From the cell containing the given text, extract its center point as [x, y] coordinate. 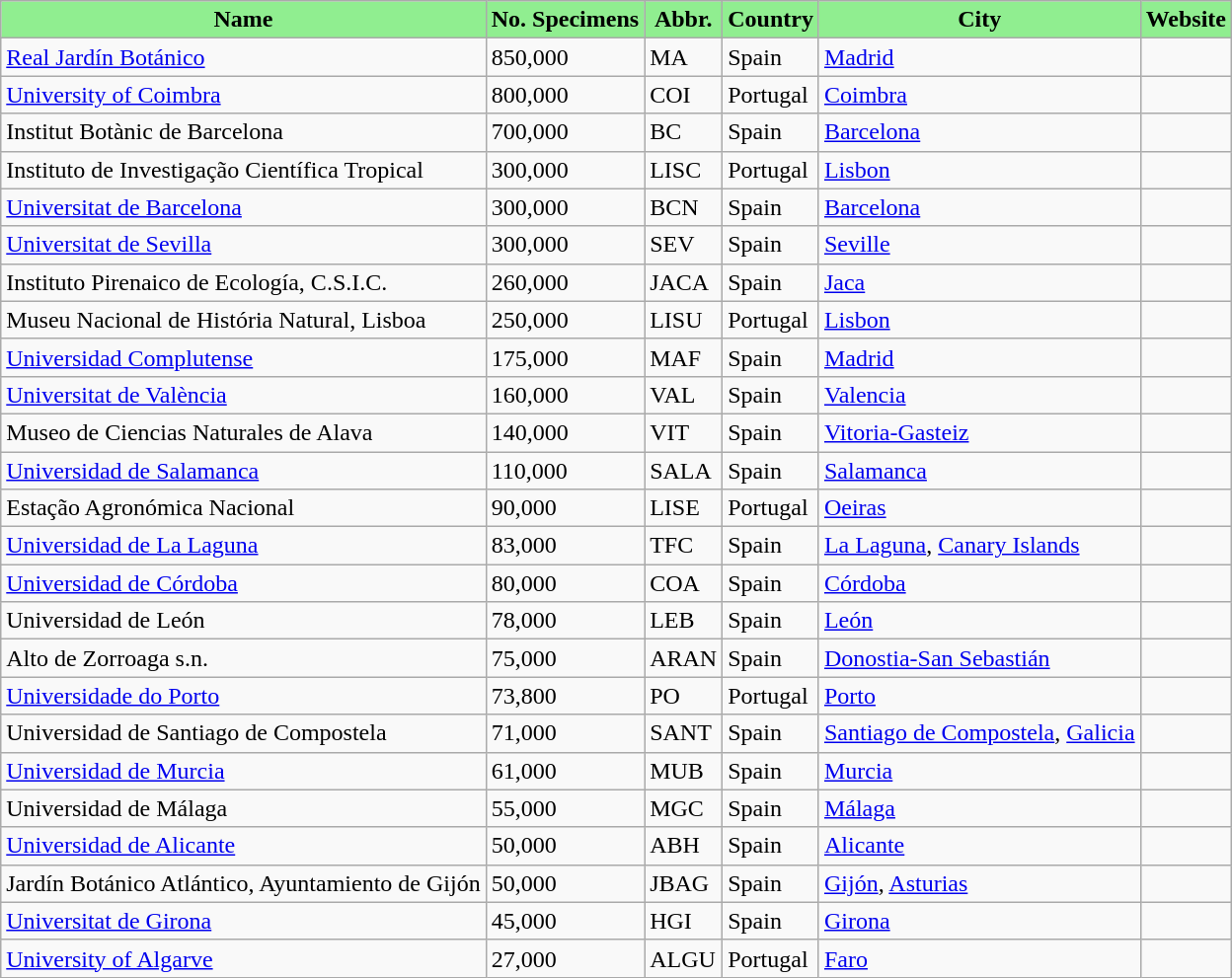
Universidad de Córdoba [243, 583]
Universidad de Murcia [243, 771]
Universitat de València [243, 395]
175,000 [565, 357]
Faro [979, 958]
VAL [683, 395]
90,000 [565, 508]
MGC [683, 808]
Donostia-San Sebastián [979, 658]
ABH [683, 846]
75,000 [565, 658]
Universidad de La Laguna [243, 546]
MUB [683, 771]
Museu Nacional de História Natural, Lisboa [243, 320]
BCN [683, 207]
Universidad de Santiago de Compostela [243, 733]
HGI [683, 921]
LISC [683, 170]
SEV [683, 245]
ARAN [683, 658]
Gijón, Asturias [979, 883]
LEB [683, 621]
260,000 [565, 282]
61,000 [565, 771]
SALA [683, 471]
Alto de Zorroaga s.n. [243, 658]
No. Specimens [565, 20]
Universidad de León [243, 621]
Museo de Ciencias Naturales de Alava [243, 432]
Porto [979, 696]
City [979, 20]
110,000 [565, 471]
80,000 [565, 583]
71,000 [565, 733]
Valencia [979, 395]
Instituto Pirenaico de Ecología, C.S.I.C. [243, 282]
Santiago de Compostela, Galicia [979, 733]
Vitoria-Gasteiz [979, 432]
160,000 [565, 395]
Universidade do Porto [243, 696]
Girona [979, 921]
800,000 [565, 95]
Alicante [979, 846]
MA [683, 57]
850,000 [565, 57]
Abbr. [683, 20]
700,000 [565, 132]
Universidad de Alicante [243, 846]
University of Algarve [243, 958]
Coimbra [979, 95]
45,000 [565, 921]
83,000 [565, 546]
Universidad de Málaga [243, 808]
Instituto de Investigação Científica Tropical [243, 170]
Murcia [979, 771]
Universidad de Salamanca [243, 471]
Estação Agronómica Nacional [243, 508]
VIT [683, 432]
León [979, 621]
Real Jardín Botánico [243, 57]
Oeiras [979, 508]
LISE [683, 508]
55,000 [565, 808]
78,000 [565, 621]
La Laguna, Canary Islands [979, 546]
Salamanca [979, 471]
MAF [683, 357]
140,000 [565, 432]
JACA [683, 282]
Name [243, 20]
Córdoba [979, 583]
Universitat de Sevilla [243, 245]
Country [771, 20]
ALGU [683, 958]
27,000 [565, 958]
250,000 [565, 320]
Universitat de Girona [243, 921]
SANT [683, 733]
Málaga [979, 808]
Website [1186, 20]
COA [683, 583]
Seville [979, 245]
BC [683, 132]
Institut Botànic de Barcelona [243, 132]
Universitat de Barcelona [243, 207]
University of Coimbra [243, 95]
LISU [683, 320]
PO [683, 696]
73,800 [565, 696]
JBAG [683, 883]
Jaca [979, 282]
Universidad Complutense [243, 357]
TFC [683, 546]
Jardín Botánico Atlántico, Ayuntamiento de Gijón [243, 883]
COI [683, 95]
